Scan for the cell matching the given text and deliver its [X, Y] coordinate at center. 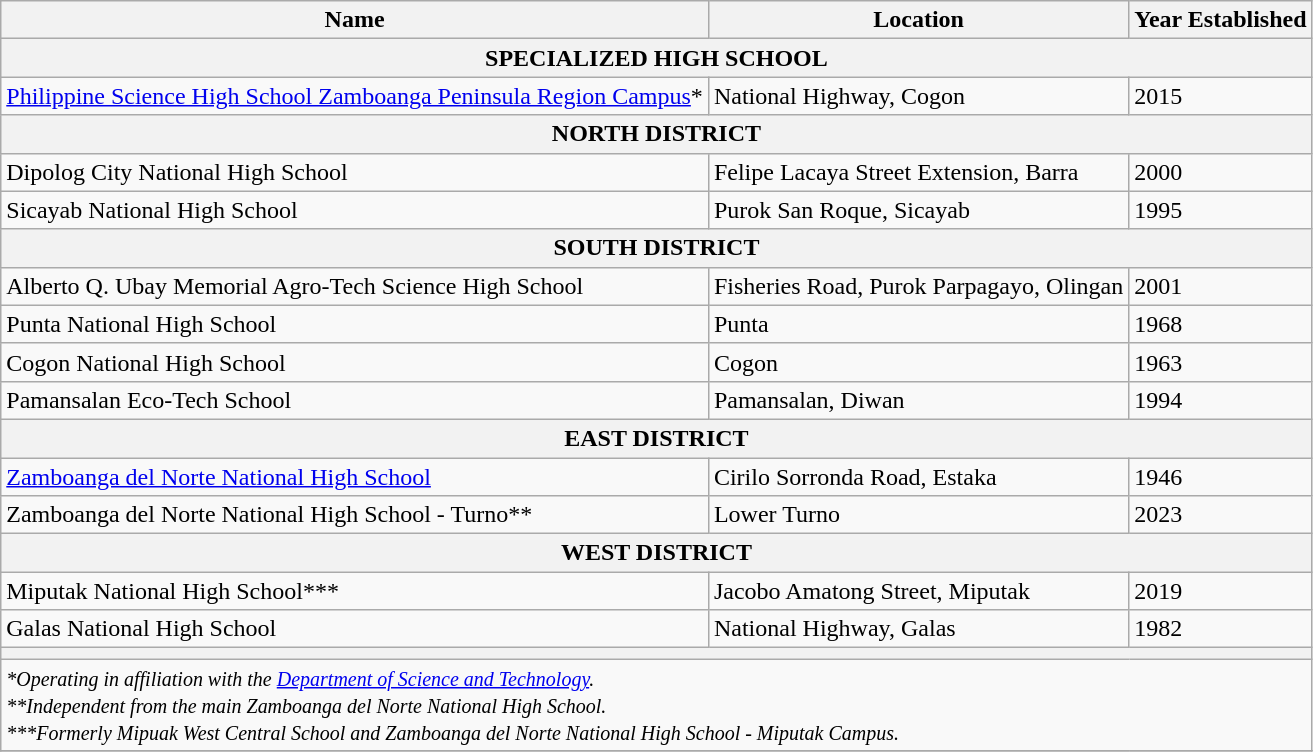
Galas National High School [355, 629]
National Highway, Galas [918, 629]
Miputak National High School*** [355, 591]
Jacobo Amatong Street, Miputak [918, 591]
Year Established [1220, 20]
1994 [1220, 400]
Sicayab National High School [355, 210]
2019 [1220, 591]
WEST DISTRICT [656, 553]
Cirilo Sorronda Road, Estaka [918, 477]
Zamboanga del Norte National High School - Turno** [355, 515]
2000 [1220, 172]
1982 [1220, 629]
2023 [1220, 515]
Alberto Q. Ubay Memorial Agro-Tech Science High School [355, 286]
Purok San Roque, Sicayab [918, 210]
2015 [1220, 96]
Zamboanga del Norte National High School [355, 477]
1946 [1220, 477]
Philippine Science High School Zamboanga Peninsula Region Campus* [355, 96]
Punta National High School [355, 324]
Fisheries Road, Purok Parpagayo, Olingan [918, 286]
Cogon National High School [355, 362]
Name [355, 20]
Felipe Lacaya Street Extension, Barra [918, 172]
Cogon [918, 362]
SPECIALIZED HIGH SCHOOL [656, 58]
Pamansalan Eco-Tech School [355, 400]
1963 [1220, 362]
SOUTH DISTRICT [656, 248]
2001 [1220, 286]
Location [918, 20]
National Highway, Cogon [918, 96]
Lower Turno [918, 515]
1968 [1220, 324]
1995 [1220, 210]
NORTH DISTRICT [656, 134]
EAST DISTRICT [656, 438]
Pamansalan, Diwan [918, 400]
Punta [918, 324]
Dipolog City National High School [355, 172]
